For the text-containing cell, return its midpoint in (x, y) coordinate format. 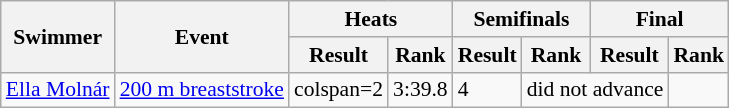
200 m breaststroke (202, 90)
colspan=2 (338, 90)
4 (488, 90)
Heats (371, 19)
Semifinals (522, 19)
Event (202, 36)
did not advance (596, 90)
3:39.8 (420, 90)
Swimmer (58, 36)
Final (660, 19)
Ella Molnár (58, 90)
